Return the [X, Y] coordinate for the center point of the cell that contains the specified text.  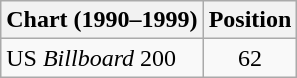
Position [250, 20]
62 [250, 58]
US Billboard 200 [102, 58]
Chart (1990–1999) [102, 20]
